Pinpoint the cell where the given text exists, returning its (X, Y) midpoint coordinate. 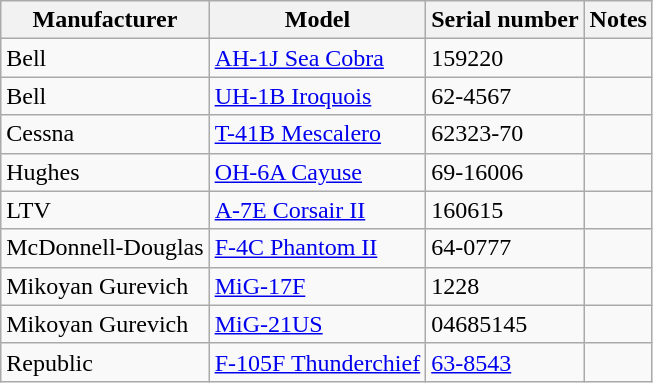
AH-1J Sea Cobra (318, 58)
LTV (105, 210)
F-105F Thunderchief (318, 362)
UH-1B Iroquois (318, 96)
F-4C Phantom II (318, 248)
T-41B Mescalero (318, 134)
69-16006 (505, 172)
Notes (618, 20)
Hughes (105, 172)
Cessna (105, 134)
62323-70 (505, 134)
64-0777 (505, 248)
04685145 (505, 324)
Model (318, 20)
Republic (105, 362)
MiG-21US (318, 324)
1228 (505, 286)
MiG-17F (318, 286)
McDonnell-Douglas (105, 248)
Manufacturer (105, 20)
62-4567 (505, 96)
63-8543 (505, 362)
OH-6A Cayuse (318, 172)
Serial number (505, 20)
159220 (505, 58)
160615 (505, 210)
A-7E Corsair II (318, 210)
